Return the [X, Y] coordinate for the center point of the cell that contains the specified text.  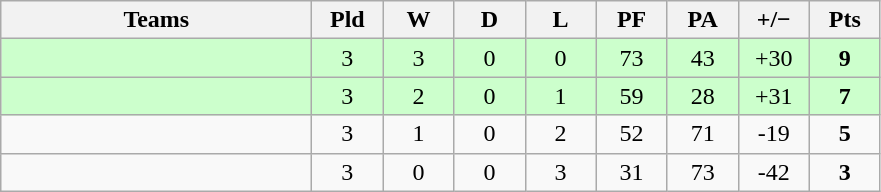
9 [844, 58]
PA [702, 20]
L [560, 20]
7 [844, 96]
+/− [774, 20]
43 [702, 58]
28 [702, 96]
Teams [156, 20]
-19 [774, 134]
Pld [348, 20]
31 [632, 172]
59 [632, 96]
5 [844, 134]
+30 [774, 58]
Pts [844, 20]
W [418, 20]
PF [632, 20]
52 [632, 134]
71 [702, 134]
D [490, 20]
+31 [774, 96]
-42 [774, 172]
